Return the [x, y] coordinate for the center point of the cell that contains the specified text.  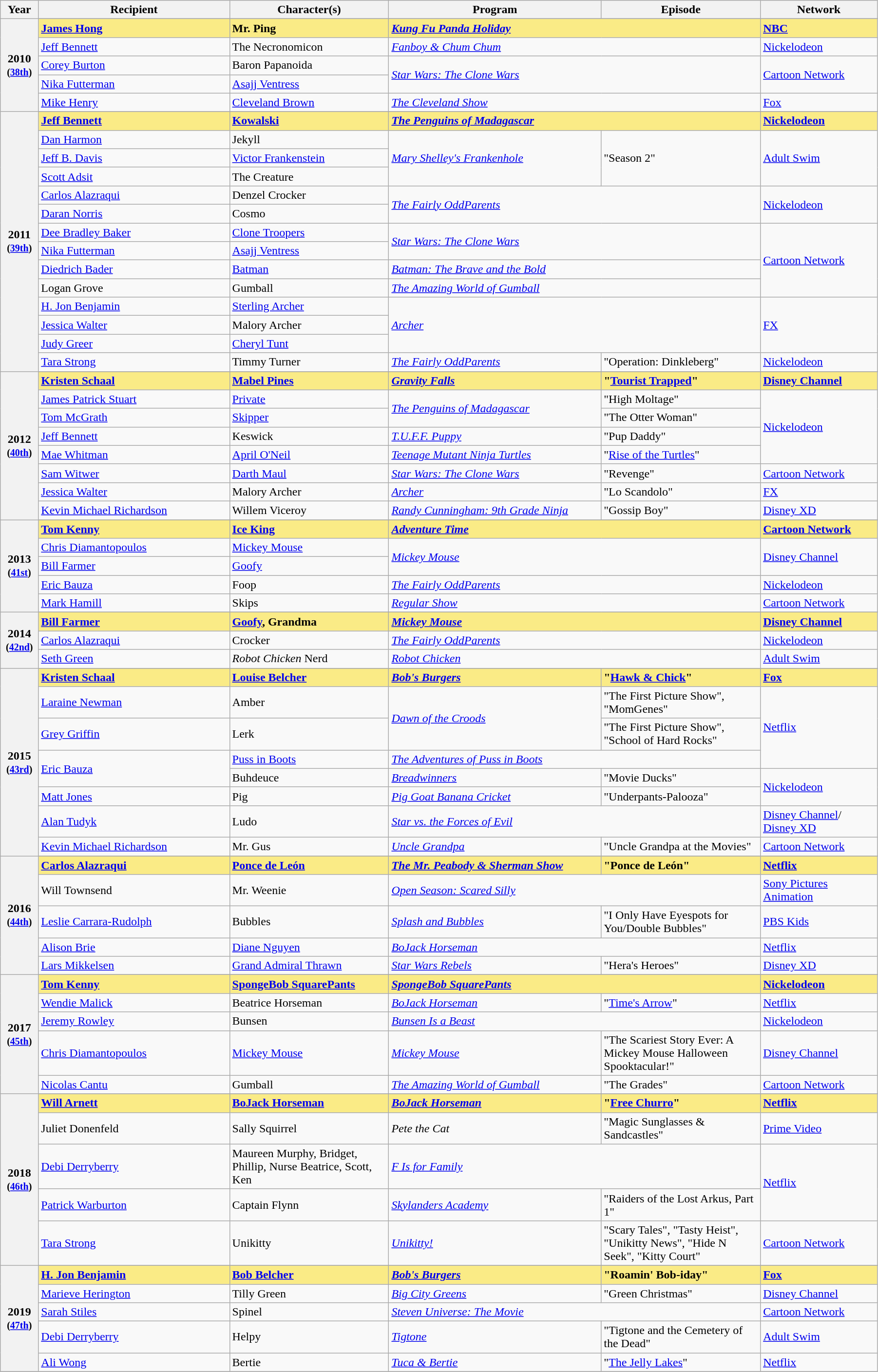
Fanboy & Chum Chum [575, 47]
James Hong [134, 28]
Puss in Boots [309, 759]
Bob Belcher [309, 1275]
Sally Squirrel [309, 1128]
"The Grades" [681, 1085]
Open Season: Scared Silly [575, 891]
The Mr. Peabody & Sherman Show [495, 865]
Teenage Mutant Ninja Turtles [495, 455]
"Raiders of the Lost Arkus, Part 1" [681, 1204]
Lerk [309, 734]
Buhdeuce [309, 778]
"The Otter Woman" [681, 418]
Disney Channel/Disney XD [819, 821]
Star vs. the Forces of Evil [575, 821]
Dan Harmon [134, 139]
Darth Maul [309, 473]
Lars Mikkelsen [134, 966]
The Cleveland Show [575, 102]
Bertie [309, 1362]
Bunsen [309, 1021]
Randy Cunningham: 9th Grade Ninja [495, 510]
Clone Troopers [309, 232]
Mae Whitman [134, 455]
F Is for Family [575, 1166]
Robot Chicken Nerd [309, 659]
"I Only Have Eyespots for You/Double Bubbles" [681, 922]
"Time's Arrow" [681, 1003]
Cheryl Tunt [309, 343]
Wendie Malick [134, 1003]
Dee Bradley Baker [134, 232]
Skylanders Academy [495, 1204]
Goofy [309, 566]
"Hawk & Chick" [681, 677]
"Tigtone and the Cemetery of the Dead" [681, 1337]
"The First Picture Show", "MomGenes" [681, 703]
"High Moltage" [681, 399]
Program [495, 10]
Mary Shelley's Frankenhole [495, 158]
Jekyll [309, 139]
Jeff B. Davis [134, 158]
"Free Churro" [681, 1103]
"The First Picture Show", "School of Hard Rocks" [681, 734]
Tom McGrath [134, 418]
Mr. Weenie [309, 891]
Adventure Time [575, 529]
"Hera's Heroes" [681, 966]
Nicolas Cantu [134, 1085]
Pig Goat Banana Cricket [495, 796]
Goofy, Grandma [309, 622]
Uncle Grandpa [495, 846]
Mabel Pines [309, 381]
Episode [681, 10]
"Rise of the Turtles" [681, 455]
Tuca & Bertie [495, 1362]
Logan Grove [134, 288]
"The Scariest Story Ever: A Mickey Mouse Halloween Spooktacular!" [681, 1053]
2018 (46th) [19, 1180]
Beatrice Horseman [309, 1003]
Steven Universe: The Movie [575, 1312]
"Lo Scandolo" [681, 492]
"Movie Ducks" [681, 778]
Helpy [309, 1337]
Will Townsend [134, 891]
Jeremy Rowley [134, 1021]
The Creature [309, 176]
"Roamin' Bob-iday" [681, 1275]
Willem Viceroy [309, 510]
Kung Fu Panda Holiday [575, 28]
Victor Frankenstein [309, 158]
Alan Tudyk [134, 821]
Matt Jones [134, 796]
Louise Belcher [309, 677]
Network [819, 10]
2011 (39th) [19, 242]
Foop [309, 585]
2019 (47th) [19, 1318]
Sterling Archer [309, 306]
Unikitty! [495, 1243]
"The Jelly Lakes" [681, 1362]
Marieve Herington [134, 1294]
Sam Witwer [134, 473]
Tigtone [495, 1337]
Mark Hamill [134, 603]
Cosmo [309, 213]
Mr. Gus [309, 846]
Regular Show [575, 603]
Sarah Stiles [134, 1312]
"Season 2" [681, 158]
Diane Nguyen [309, 947]
Character(s) [309, 10]
Diedrich Bader [134, 269]
Juliet Donenfeld [134, 1128]
Unikitty [309, 1243]
2015 (43rd) [19, 762]
"Scary Tales", "Tasty Heist", "Unikitty News", "Hide N Seek", "Kitty Court" [681, 1243]
"Revenge" [681, 473]
"Uncle Grandpa at the Movies" [681, 846]
Spinel [309, 1312]
Keswick [309, 436]
T.U.F.F. Puppy [495, 436]
Corey Burton [134, 65]
Ice King [309, 529]
PBS Kids [819, 922]
"Pup Daddy" [681, 436]
NBC [819, 28]
Splash and Bubbles [495, 922]
Bubbles [309, 922]
2012 (40th) [19, 445]
Maureen Murphy, Bridget, Phillip, Nurse Beatrice, Scott, Ken [309, 1166]
James Patrick Stuart [134, 399]
Private [309, 399]
The Adventures of Puss in Boots [575, 759]
Patrick Warburton [134, 1204]
Star Wars Rebels [495, 966]
Grey Griffin [134, 734]
Pig [309, 796]
2016 (44th) [19, 915]
Bunsen Is a Beast [575, 1021]
Timmy Turner [309, 362]
Batman: The Brave and the Bold [575, 269]
Daran Norris [134, 213]
Big City Greens [495, 1294]
2017 (45th) [19, 1034]
Year [19, 10]
Skips [309, 603]
Judy Greer [134, 343]
Pete the Cat [495, 1128]
Robot Chicken [575, 659]
"Tourist Trapped" [681, 381]
"Magic Sunglasses & Sandcastles" [681, 1128]
Captain Flynn [309, 1204]
"Underpants-Palooza" [681, 796]
Mike Henry [134, 102]
Will Arnett [134, 1103]
Sony Pictures Animation [819, 891]
2010 (38th) [19, 65]
2013 (41st) [19, 566]
Tilly Green [309, 1294]
"Operation: Dinkleberg" [681, 362]
The Necronomicon [309, 47]
Laraine Newman [134, 703]
Gravity Falls [495, 381]
Kowalski [309, 121]
Dawn of the Croods [495, 718]
April O'Neil [309, 455]
Breadwinners [495, 778]
Amber [309, 703]
Scott Adsit [134, 176]
Crocker [309, 640]
Grand Admiral Thrawn [309, 966]
Ludo [309, 821]
Cleveland Brown [309, 102]
Seth Green [134, 659]
"Gossip Boy" [681, 510]
Leslie Carrara-Rudolph [134, 922]
Denzel Crocker [309, 195]
Alison Brie [134, 947]
Ali Wong [134, 1362]
Batman [309, 269]
Skipper [309, 418]
"Green Christmas" [681, 1294]
"Ponce de León" [681, 865]
Prime Video [819, 1128]
Ponce de León [309, 865]
Recipient [134, 10]
Mr. Ping [309, 28]
2014 (42nd) [19, 640]
Baron Papanoida [309, 65]
